Scan for the cell matching the given text and deliver its [x, y] coordinate at center. 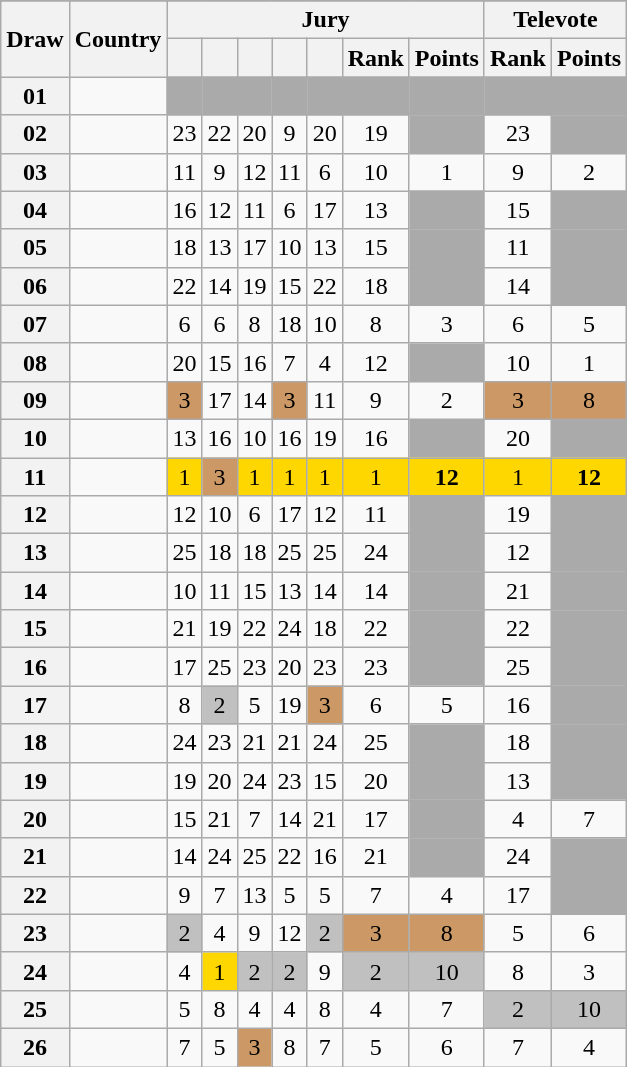
03 [35, 172]
01 [35, 96]
Televote [555, 20]
02 [35, 134]
08 [35, 362]
07 [35, 324]
04 [35, 210]
Draw [35, 39]
05 [35, 248]
26 [35, 1047]
Country [118, 39]
Jury [326, 20]
09 [35, 400]
06 [35, 286]
